For the text-containing cell, return its midpoint in (X, Y) coordinate format. 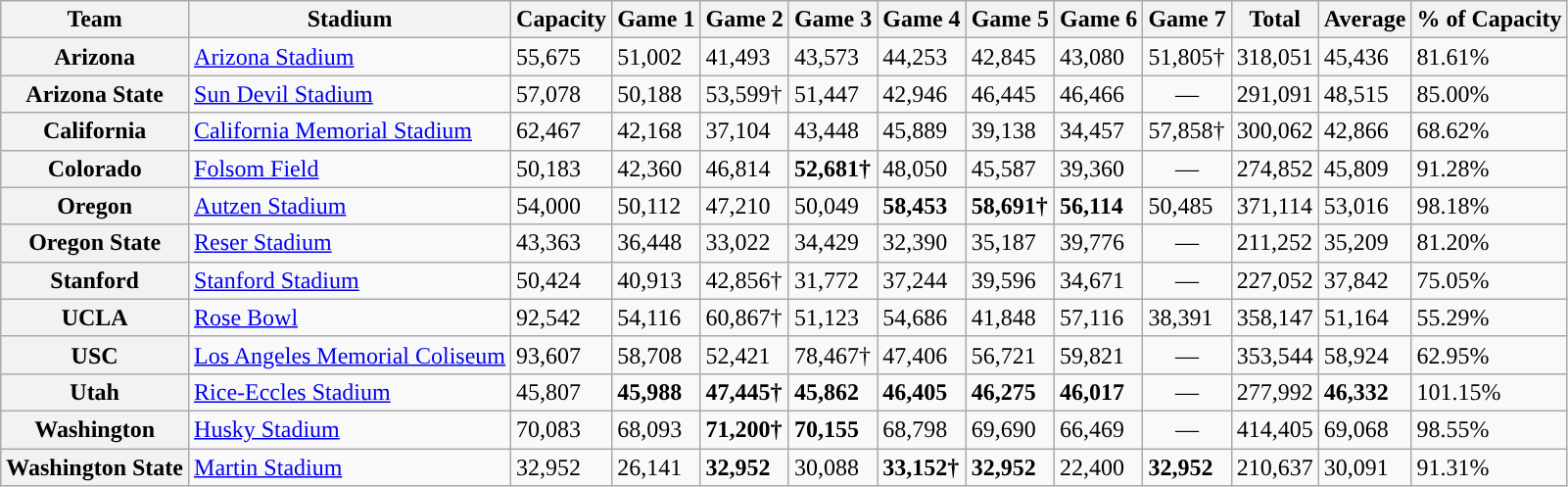
Team (95, 20)
Arizona State (95, 94)
45,436 (1365, 57)
UCLA (95, 317)
300,062 (1275, 131)
45,889 (922, 131)
42,168 (656, 131)
52,681† (832, 169)
46,405 (922, 392)
Martin Stadium (351, 467)
Capacity (562, 20)
Average (1365, 20)
85.00% (1489, 94)
44,253 (922, 57)
37,842 (1365, 280)
58,691† (1010, 206)
22,400 (1098, 467)
52,421 (744, 355)
43,573 (832, 57)
71,200† (744, 429)
69,690 (1010, 429)
41,493 (744, 57)
50,183 (562, 169)
81.61% (1489, 57)
46,466 (1098, 94)
98.55% (1489, 429)
58,924 (1365, 355)
33,152† (922, 467)
Game 6 (1098, 20)
45,809 (1365, 169)
39,596 (1010, 280)
35,187 (1010, 243)
Oregon State (95, 243)
318,051 (1275, 57)
Stanford (95, 280)
210,637 (1275, 467)
40,913 (656, 280)
48,050 (922, 169)
32,390 (922, 243)
Rose Bowl (351, 317)
Game 1 (656, 20)
414,405 (1275, 429)
62,467 (562, 131)
51,164 (1365, 317)
46,275 (1010, 392)
36,448 (656, 243)
46,017 (1098, 392)
39,138 (1010, 131)
USC (95, 355)
70,083 (562, 429)
56,114 (1098, 206)
% of Capacity (1489, 20)
Rice-Eccles Stadium (351, 392)
Los Angeles Memorial Coliseum (351, 355)
Game 5 (1010, 20)
34,671 (1098, 280)
58,708 (656, 355)
Stadium (351, 20)
Game 2 (744, 20)
47,445† (744, 392)
51,123 (832, 317)
26,141 (656, 467)
50,112 (656, 206)
45,587 (1010, 169)
31,772 (832, 280)
Arizona (95, 57)
54,686 (922, 317)
Autzen Stadium (351, 206)
37,104 (744, 131)
Total (1275, 20)
68,798 (922, 429)
62.95% (1489, 355)
48,515 (1365, 94)
51,805† (1187, 57)
37,244 (922, 280)
38,391 (1187, 317)
53,599† (744, 94)
68,093 (656, 429)
66,469 (1098, 429)
50,049 (832, 206)
43,080 (1098, 57)
47,210 (744, 206)
227,052 (1275, 280)
33,022 (744, 243)
Oregon (95, 206)
57,116 (1098, 317)
Colorado (95, 169)
53,016 (1365, 206)
43,363 (562, 243)
55,675 (562, 57)
35,209 (1365, 243)
42,866 (1365, 131)
30,091 (1365, 467)
57,078 (562, 94)
46,445 (1010, 94)
Reser Stadium (351, 243)
Utah (95, 392)
353,544 (1275, 355)
Washington (95, 429)
78,467† (832, 355)
55.29% (1489, 317)
39,776 (1098, 243)
59,821 (1098, 355)
91.28% (1489, 169)
Folsom Field (351, 169)
45,988 (656, 392)
Washington State (95, 467)
58,453 (922, 206)
101.15% (1489, 392)
California Memorial Stadium (351, 131)
30,088 (832, 467)
Arizona Stadium (351, 57)
92,542 (562, 317)
39,360 (1098, 169)
98.18% (1489, 206)
358,147 (1275, 317)
42,856† (744, 280)
42,946 (922, 94)
34,429 (832, 243)
47,406 (922, 355)
57,858† (1187, 131)
75.05% (1489, 280)
81.20% (1489, 243)
43,448 (832, 131)
California (95, 131)
68.62% (1489, 131)
69,068 (1365, 429)
Husky Stadium (351, 429)
41,848 (1010, 317)
56,721 (1010, 355)
Game 7 (1187, 20)
Stanford Stadium (351, 280)
91.31% (1489, 467)
Game 4 (922, 20)
42,360 (656, 169)
291,091 (1275, 94)
274,852 (1275, 169)
34,457 (1098, 131)
Sun Devil Stadium (351, 94)
46,814 (744, 169)
50,485 (1187, 206)
Game 3 (832, 20)
211,252 (1275, 243)
42,845 (1010, 57)
51,447 (832, 94)
51,002 (656, 57)
54,000 (562, 206)
54,116 (656, 317)
45,807 (562, 392)
277,992 (1275, 392)
371,114 (1275, 206)
50,188 (656, 94)
45,862 (832, 392)
70,155 (832, 429)
93,607 (562, 355)
50,424 (562, 280)
46,332 (1365, 392)
60,867† (744, 317)
